Identify which cell holds the provided text, then report its (X, Y) central coordinate. 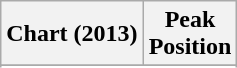
PeakPosition (190, 34)
Chart (2013) (72, 34)
